Extract the (x, y) coordinate from the center of the cell holding the provided text.  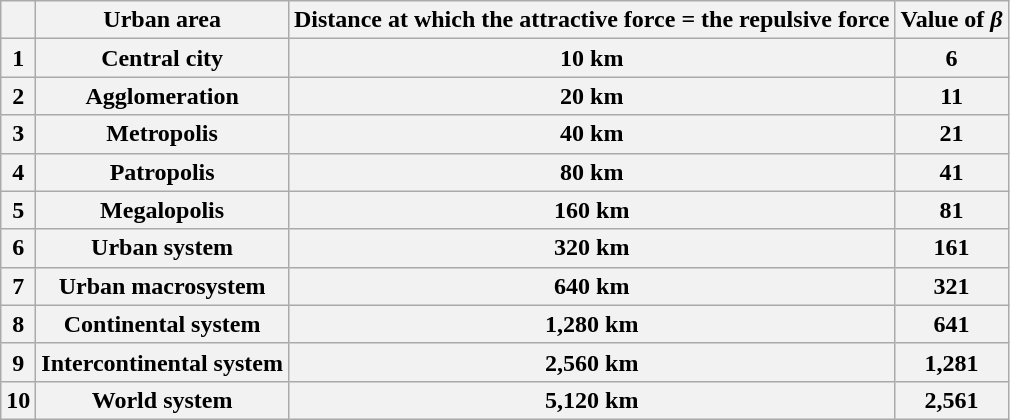
4 (18, 172)
Central city (162, 58)
641 (952, 324)
81 (952, 210)
World system (162, 400)
10 (18, 400)
7 (18, 286)
Metropolis (162, 134)
2,560 km (592, 362)
160 km (592, 210)
20 km (592, 96)
Urban area (162, 20)
Agglomeration (162, 96)
8 (18, 324)
2,561 (952, 400)
21 (952, 134)
1,281 (952, 362)
Value of β (952, 20)
321 (952, 286)
3 (18, 134)
Distance at which the attractive force = the repulsive force (592, 20)
40 km (592, 134)
Continental system (162, 324)
5 (18, 210)
11 (952, 96)
41 (952, 172)
Intercontinental system (162, 362)
161 (952, 248)
Urban macrosystem (162, 286)
Patropolis (162, 172)
Urban system (162, 248)
5,120 km (592, 400)
640 km (592, 286)
320 km (592, 248)
9 (18, 362)
1,280 km (592, 324)
10 km (592, 58)
80 km (592, 172)
2 (18, 96)
Megalopolis (162, 210)
1 (18, 58)
